Detect which cell encompasses the target text, then output its [X, Y] center coordinate. 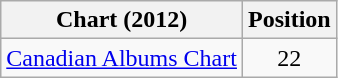
Position [289, 20]
22 [289, 58]
Chart (2012) [122, 20]
Canadian Albums Chart [122, 58]
